Search for the cell housing the specified text and yield its [x, y] center coordinate. 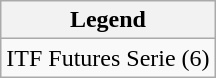
ITF Futures Serie (6) [108, 58]
Legend [108, 20]
